For the text-containing cell, return its midpoint in [X, Y] coordinate format. 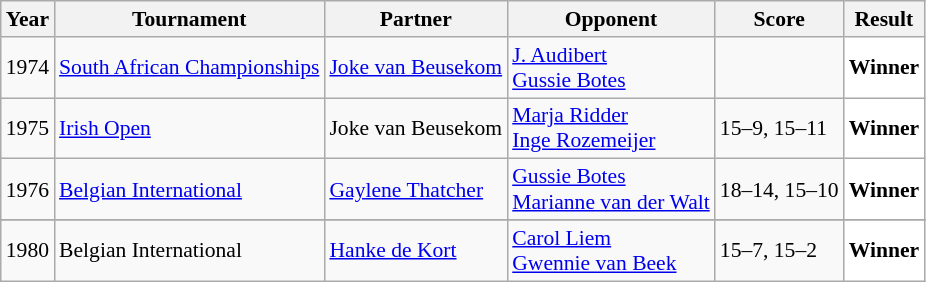
15–7, 15–2 [780, 250]
1975 [28, 128]
1980 [28, 250]
1976 [28, 190]
South African Championships [189, 68]
15–9, 15–11 [780, 128]
J. Audibert Gussie Botes [611, 68]
Marja Ridder Inge Rozemeijer [611, 128]
Hanke de Kort [416, 250]
Gussie Botes Marianne van der Walt [611, 190]
Result [884, 19]
Irish Open [189, 128]
18–14, 15–10 [780, 190]
1974 [28, 68]
Partner [416, 19]
Carol Liem Gwennie van Beek [611, 250]
Gaylene Thatcher [416, 190]
Tournament [189, 19]
Score [780, 19]
Opponent [611, 19]
Year [28, 19]
